Extract the (x, y) coordinate from the center of the cell holding the provided text.  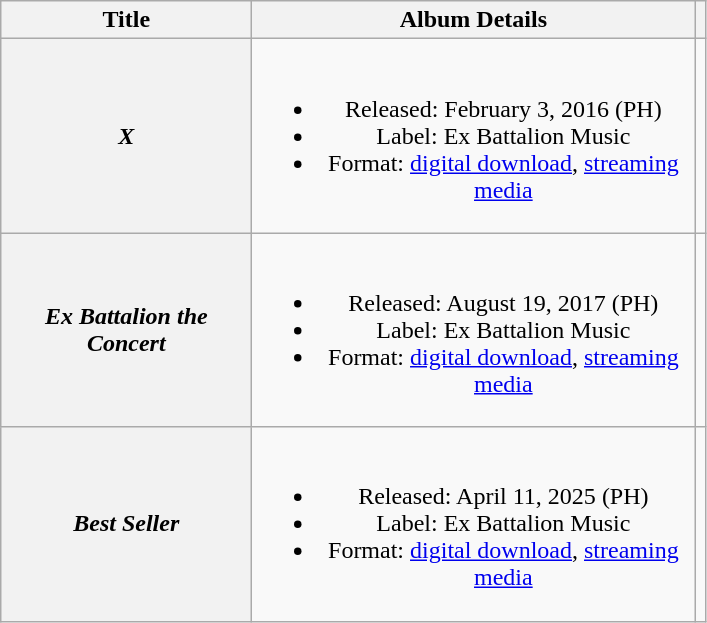
Released: February 3, 2016 (PH)Label: Ex Battalion MusicFormat: digital download, streaming media (474, 136)
Album Details (474, 20)
X (126, 136)
Released: August 19, 2017 (PH)Label: Ex Battalion MusicFormat: digital download, streaming media (474, 330)
Released: April 11, 2025 (PH)Label: Ex Battalion MusicFormat: digital download, streaming media (474, 524)
Best Seller (126, 524)
Title (126, 20)
Ex Battalion the Concert (126, 330)
